Pinpoint the cell where the given text exists, returning its [x, y] midpoint coordinate. 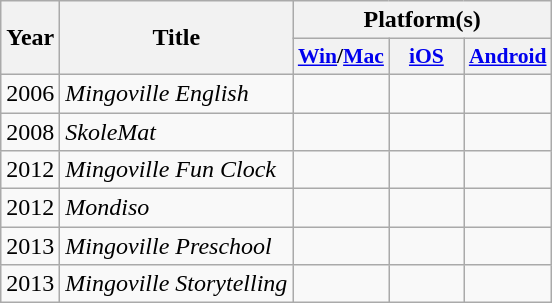
2008 [30, 131]
Android [508, 57]
Win/Mac [341, 57]
Year [30, 38]
2006 [30, 93]
Mondiso [176, 208]
Mingoville Fun Clock [176, 170]
iOS [426, 57]
Platform(s) [422, 20]
SkoleMat [176, 131]
Title [176, 38]
Mingoville Storytelling [176, 284]
Mingoville Preschool [176, 246]
Mingoville English [176, 93]
